Locate the cell with the specified text and output its [x, y] center coordinate. 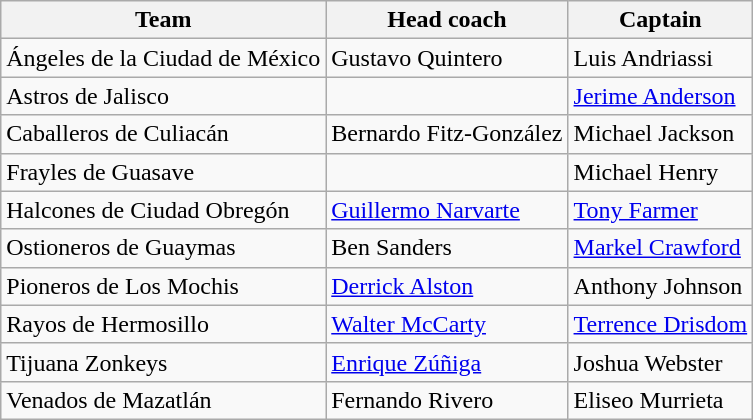
Ben Sanders [447, 248]
Ostioneros de Guaymas [164, 248]
Tijuana Zonkeys [164, 362]
Head coach [447, 20]
Joshua Webster [660, 362]
Michael Henry [660, 172]
Captain [660, 20]
Anthony Johnson [660, 286]
Pioneros de Los Mochis [164, 286]
Ángeles de la Ciudad de México [164, 58]
Terrence Drisdom [660, 324]
Eliseo Murrieta [660, 400]
Bernardo Fitz-González [447, 134]
Guillermo Narvarte [447, 210]
Rayos de Hermosillo [164, 324]
Fernando Rivero [447, 400]
Luis Andriassi [660, 58]
Markel Crawford [660, 248]
Walter McCarty [447, 324]
Astros de Jalisco [164, 96]
Team [164, 20]
Derrick Alston [447, 286]
Venados de Mazatlán [164, 400]
Caballeros de Culiacán [164, 134]
Gustavo Quintero [447, 58]
Jerime Anderson [660, 96]
Frayles de Guasave [164, 172]
Tony Farmer [660, 210]
Enrique Zúñiga [447, 362]
Michael Jackson [660, 134]
Halcones de Ciudad Obregón [164, 210]
